Return [X, Y] of the center of cell containing provided text 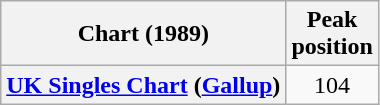
Peakposition [332, 34]
104 [332, 85]
Chart (1989) [144, 34]
UK Singles Chart (Gallup) [144, 85]
